Detect which cell encompasses the target text, then output its [x, y] center coordinate. 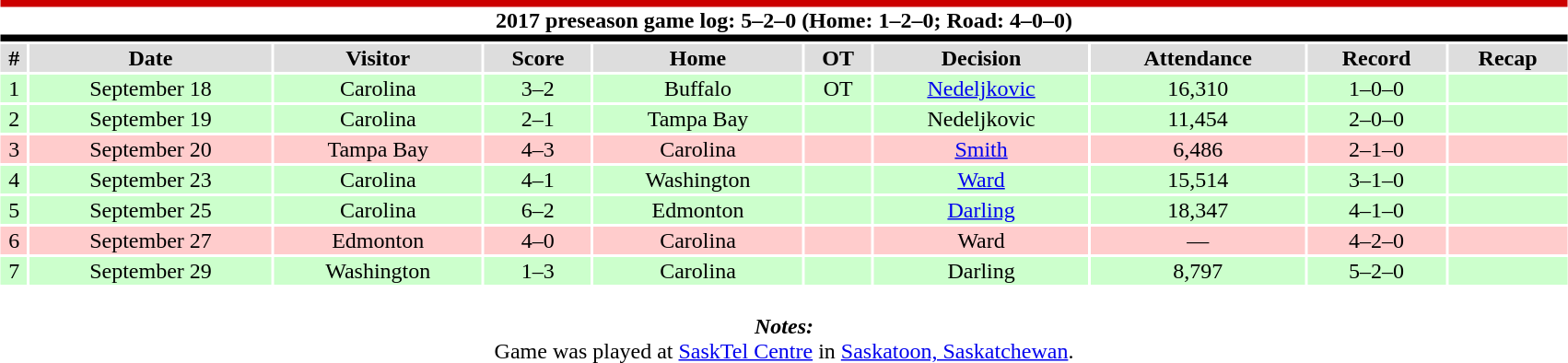
1–0–0 [1376, 88]
Recap [1507, 58]
Attendance [1198, 58]
4–0 [538, 240]
2–1 [538, 119]
2–0–0 [1376, 119]
September 25 [151, 210]
15,514 [1198, 180]
Smith [981, 149]
Score [538, 58]
September 20 [151, 149]
September 19 [151, 119]
5–2–0 [1376, 271]
Decision [981, 58]
4–1–0 [1376, 210]
3 [15, 149]
Date [151, 58]
1 [15, 88]
3–2 [538, 88]
8,797 [1198, 271]
16,310 [1198, 88]
1–3 [538, 271]
4–1 [538, 180]
Record [1376, 58]
Home [698, 58]
2 [15, 119]
11,454 [1198, 119]
4–2–0 [1376, 240]
# [15, 58]
6,486 [1198, 149]
Buffalo [698, 88]
September 18 [151, 88]
— [1198, 240]
7 [15, 271]
September 23 [151, 180]
September 27 [151, 240]
4 [15, 180]
18,347 [1198, 210]
6–2 [538, 210]
September 29 [151, 271]
6 [15, 240]
2–1–0 [1376, 149]
2017 preseason game log: 5–2–0 (Home: 1–2–0; Road: 4–0–0) [784, 20]
4–3 [538, 149]
Visitor [378, 58]
5 [15, 210]
3–1–0 [1376, 180]
